Scan for the cell matching the given text and deliver its (X, Y) coordinate at center. 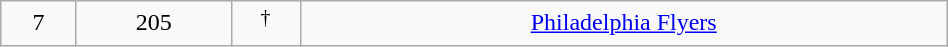
205 (154, 24)
† (266, 24)
7 (39, 24)
Philadelphia Flyers (624, 24)
